Extract the [X, Y] coordinate from the center of the cell holding the provided text.  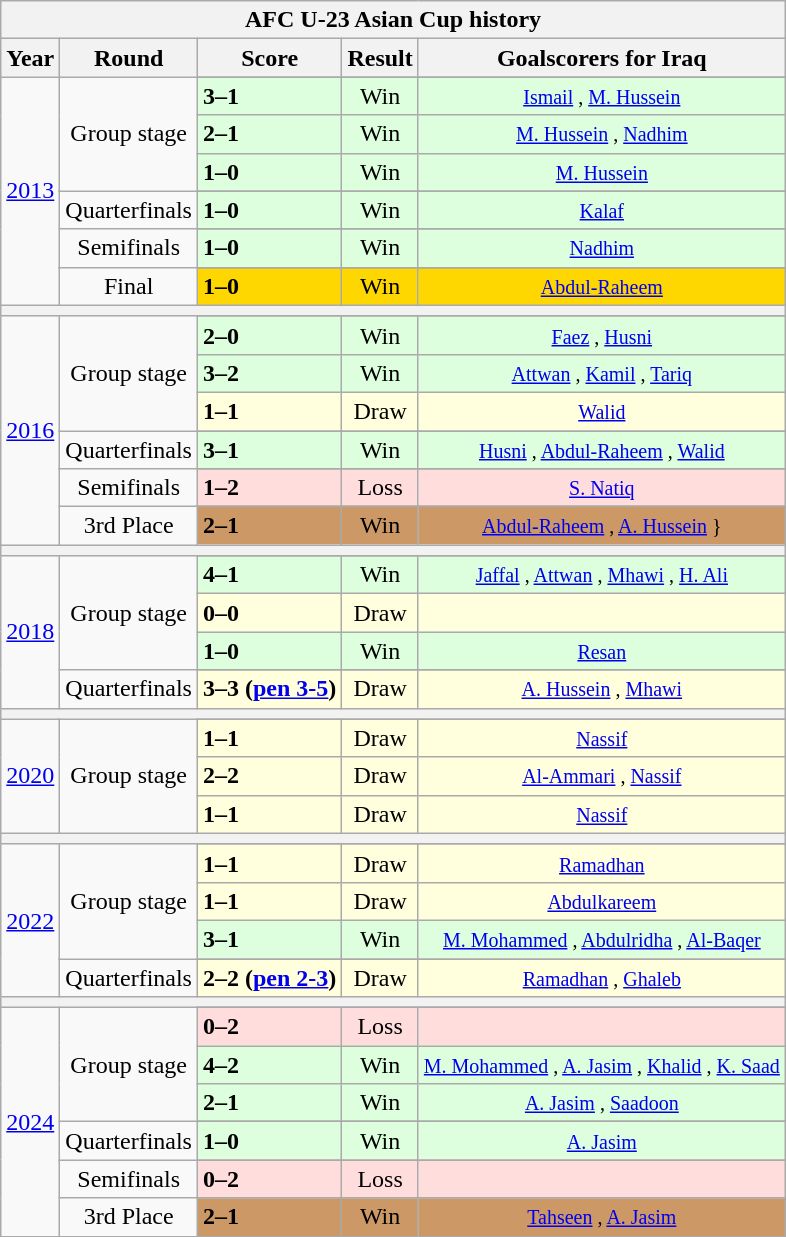
Jaffal , Attwan , Mhawi , H. Ali [602, 575]
Faez , Husni [602, 335]
Ismail , M. Hussein [602, 96]
2016 [30, 430]
4–2 [269, 1065]
Year [30, 58]
Attwan , Kamil , Tariq [602, 373]
M. Mohammed , Abdulridha , Al-Baqer [602, 939]
Walid [602, 411]
Round [129, 58]
Nadhim [602, 248]
M. Mohammed , A. Jasim , Khalid , K. Saad [602, 1065]
Abdulkareem [602, 901]
2–0 [269, 335]
Score [269, 58]
2–2 [269, 776]
3–3 (pen 3-5) [269, 689]
2013 [30, 191]
M. Hussein [602, 172]
Al-Ammari , Nassif [602, 776]
S. Natiq [602, 488]
A. Jasim [602, 1141]
Resan [602, 651]
2018 [30, 632]
A. Jasim , Saadoon [602, 1103]
Abdul-Raheem , A. Hussein } [602, 526]
2–2 (pen 2-3) [269, 977]
M. Hussein , Nadhim [602, 134]
Goalscorers for Iraq [602, 58]
3–2 [269, 373]
A. Hussein , Mhawi [602, 689]
Tahseen , A. Jasim [602, 1217]
Final [129, 286]
2024 [30, 1122]
Ramadhan , Ghaleb [602, 977]
Husni , Abdul-Raheem , Walid [602, 449]
Ramadhan [602, 863]
1–2 [269, 488]
4–1 [269, 575]
AFC U-23 Asian Cup history [394, 20]
2022 [30, 920]
Abdul-Raheem [602, 286]
2020 [30, 776]
Result [380, 58]
0–0 [269, 613]
Kalaf [602, 210]
